Identify which cell holds the provided text, then report its (x, y) central coordinate. 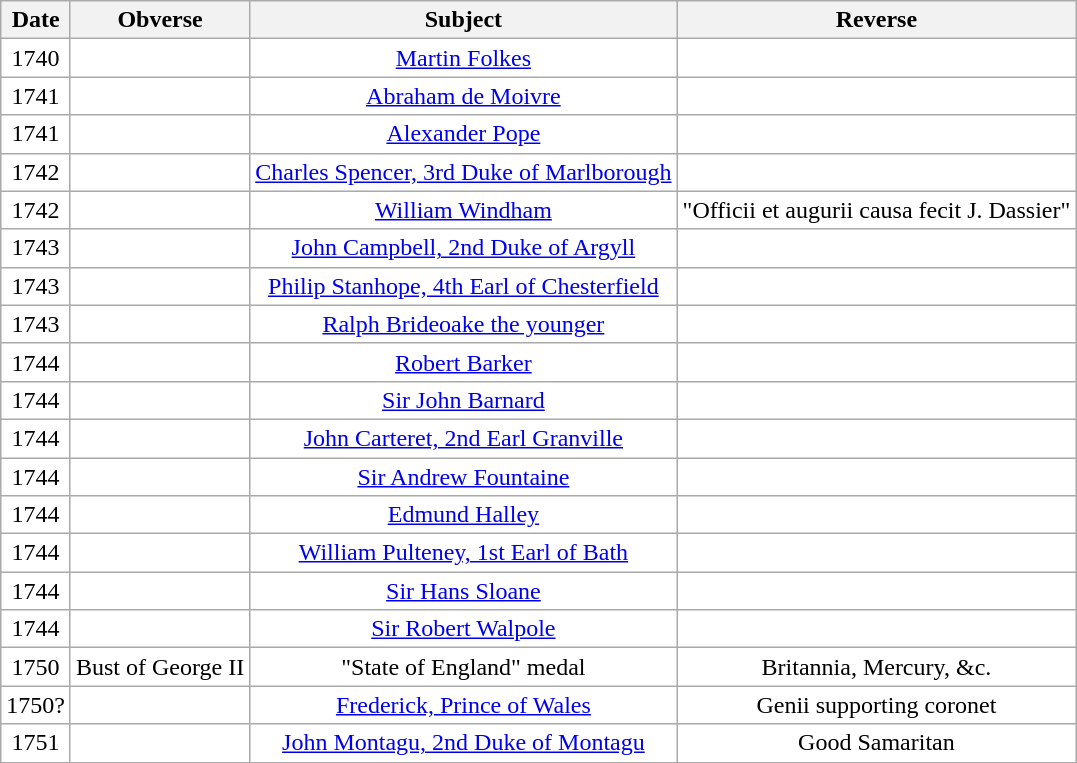
Charles Spencer, 3rd Duke of Marlborough (464, 172)
Ralph Brideoake the younger (464, 324)
Robert Barker (464, 362)
Sir John Barnard (464, 400)
John Montagu, 2nd Duke of Montagu (464, 743)
William Windham (464, 210)
1750 (36, 667)
Obverse (160, 20)
Frederick, Prince of Wales (464, 705)
William Pulteney, 1st Earl of Bath (464, 553)
Sir Andrew Fountaine (464, 477)
Britannia, Mercury, &c. (876, 667)
Subject (464, 20)
Bust of George II (160, 667)
1740 (36, 58)
Sir Hans Sloane (464, 591)
1750? (36, 705)
"State of England" medal (464, 667)
Date (36, 20)
1751 (36, 743)
Edmund Halley (464, 515)
John Campbell, 2nd Duke of Argyll (464, 248)
Reverse (876, 20)
Philip Stanhope, 4th Earl of Chesterfield (464, 286)
Genii supporting coronet (876, 705)
"Officii et augurii causa fecit J. Dassier" (876, 210)
Alexander Pope (464, 134)
Martin Folkes (464, 58)
Sir Robert Walpole (464, 629)
Good Samaritan (876, 743)
Abraham de Moivre (464, 96)
John Carteret, 2nd Earl Granville (464, 438)
